Capture the cell that displays the provided text and extract its (x, y) central coordinate. 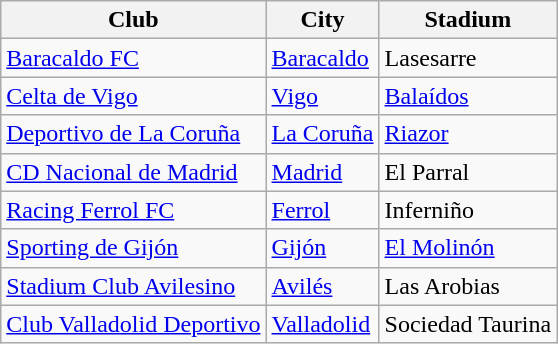
Sociedad Taurina (468, 324)
Valladolid (322, 324)
Balaídos (468, 96)
El Molinón (468, 248)
Las Arobias (468, 286)
Stadium (468, 20)
Racing Ferrol FC (134, 210)
Inferniño (468, 210)
Club (134, 20)
Ferrol (322, 210)
Madrid (322, 172)
Club Valladolid Deportivo (134, 324)
Vigo (322, 96)
Baracaldo (322, 58)
La Coruña (322, 134)
Deportivo de La Coruña (134, 134)
Gijón (322, 248)
Celta de Vigo (134, 96)
Lasesarre (468, 58)
Sporting de Gijón (134, 248)
Baracaldo FC (134, 58)
Stadium Club Avilesino (134, 286)
El Parral (468, 172)
City (322, 20)
Avilés (322, 286)
Riazor (468, 134)
CD Nacional de Madrid (134, 172)
